Capture the cell that displays the provided text and extract its (X, Y) central coordinate. 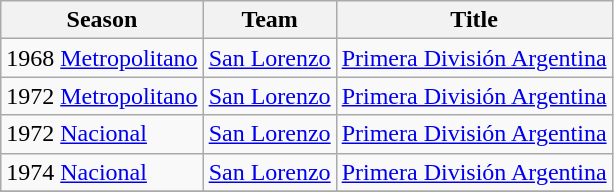
1968 Metropolitano (102, 58)
1972 Nacional (102, 134)
1974 Nacional (102, 172)
Title (474, 20)
Season (102, 20)
1972 Metropolitano (102, 96)
Team (270, 20)
